Scan for the cell matching the given text and deliver its (x, y) coordinate at center. 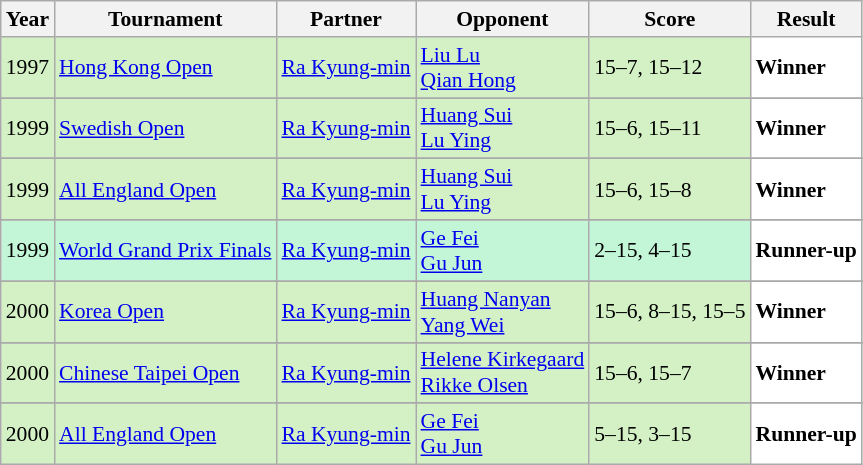
5–15, 3–15 (670, 434)
Huang Nanyan Yang Wei (503, 312)
15–6, 15–8 (670, 190)
15–6, 8–15, 15–5 (670, 312)
Liu Lu Qian Hong (503, 68)
Score (670, 19)
15–6, 15–7 (670, 372)
Chinese Taipei Open (165, 372)
Result (806, 19)
Hong Kong Open (165, 68)
Partner (346, 19)
Helene Kirkegaard Rikke Olsen (503, 372)
1997 (28, 68)
Opponent (503, 19)
World Grand Prix Finals (165, 250)
Korea Open (165, 312)
Tournament (165, 19)
2–15, 4–15 (670, 250)
15–7, 15–12 (670, 68)
Swedish Open (165, 128)
Year (28, 19)
15–6, 15–11 (670, 128)
